Return the [X, Y] coordinate for the center point of the cell that contains the specified text.  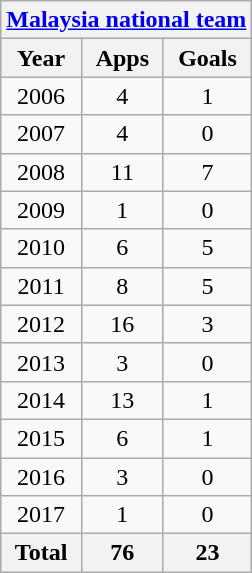
2010 [42, 248]
23 [208, 553]
13 [122, 400]
11 [122, 172]
2015 [42, 438]
2011 [42, 286]
7 [208, 172]
Apps [122, 58]
76 [122, 553]
2006 [42, 96]
2008 [42, 172]
Year [42, 58]
2017 [42, 515]
Goals [208, 58]
2013 [42, 362]
2007 [42, 134]
2014 [42, 400]
2012 [42, 324]
2016 [42, 477]
2009 [42, 210]
16 [122, 324]
Malaysia national team [126, 20]
Total [42, 553]
8 [122, 286]
